Identify which cell holds the provided text, then report its [X, Y] central coordinate. 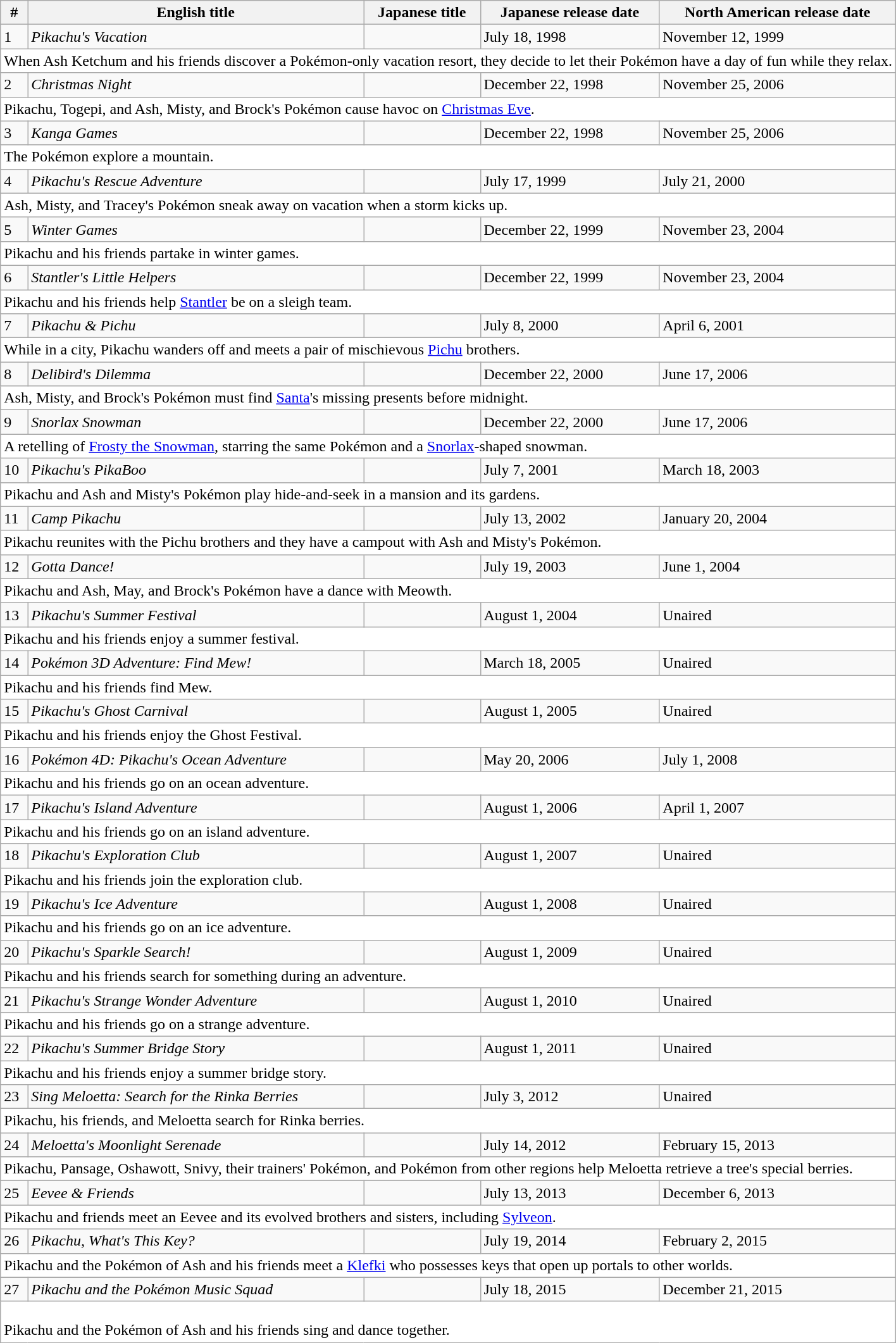
Pikachu's Sparkle Search! [196, 952]
November 12, 1999 [778, 37]
6 [14, 277]
16 [14, 759]
17 [14, 808]
Pikachu reunites with the Pichu brothers and they have a campout with Ash and Misty's Pokémon. [448, 542]
Japanese release date [569, 13]
7 [14, 326]
Pikachu and his friends go on an island adventure. [448, 832]
June 1, 2004 [778, 566]
Pikachu and Ash, May, and Brock's Pokémon have a dance with Meowth. [448, 590]
February 2, 2015 [778, 1241]
13 [14, 615]
1 [14, 37]
Pikachu and his friends enjoy a summer festival. [448, 639]
Pikachu, Togepi, and Ash, Misty, and Brock's Pokémon cause havoc on Christmas Eve. [448, 109]
December 6, 2013 [778, 1193]
When Ash Ketchum and his friends discover a Pokémon-only vacation resort, they decide to let their Pokémon have a day of fun while they relax. [448, 61]
Pikachu and his friends partake in winter games. [448, 253]
27 [14, 1289]
Pikachu and his friends go on an ocean adventure. [448, 784]
11 [14, 518]
Winter Games [196, 229]
English title [196, 13]
August 1, 2007 [569, 856]
August 1, 2011 [569, 1048]
4 [14, 181]
Pikachu's Summer Bridge Story [196, 1048]
Pikachu and his friends enjoy the Ghost Festival. [448, 735]
12 [14, 566]
# [14, 13]
Pokémon 4D: Pikachu's Ocean Adventure [196, 759]
July 3, 2012 [569, 1097]
Pikachu and his friends find Mew. [448, 687]
Pikachu and his friends go on an ice adventure. [448, 928]
23 [14, 1097]
Ash, Misty, and Brock's Pokémon must find Santa's missing presents before midnight. [448, 398]
Camp Pikachu [196, 518]
August 1, 2009 [569, 952]
25 [14, 1193]
Pikachu, his friends, and Meloetta search for Rinka berries. [448, 1121]
July 21, 2000 [778, 181]
August 1, 2008 [569, 904]
Pikachu and his friends enjoy a summer bridge story. [448, 1073]
Pikachu and friends meet an Eevee and its evolved brothers and sisters, including Sylveon. [448, 1217]
April 6, 2001 [778, 326]
Pikachu and his friends help Stantler be on a sleigh team. [448, 302]
5 [14, 229]
July 13, 2002 [569, 518]
July 19, 2003 [569, 566]
August 1, 2004 [569, 615]
Pikachu's Rescue Adventure [196, 181]
Kanga Games [196, 133]
Pokémon 3D Adventure: Find Mew! [196, 663]
February 15, 2013 [778, 1145]
Eevee & Friends [196, 1193]
Pikachu & Pichu [196, 326]
9 [14, 422]
10 [14, 470]
North American release date [778, 13]
July 7, 2001 [569, 470]
Pikachu, Pansage, Oshawott, Snivy, their trainers' Pokémon, and Pokémon from other regions help Meloetta retrieve a tree's special berries. [448, 1169]
Stantler's Little Helpers [196, 277]
A retelling of Frosty the Snowman, starring the same Pokémon and a Snorlax-shaped snowman. [448, 446]
Pikachu's Ghost Carnival [196, 711]
Meloetta's Moonlight Serenade [196, 1145]
Pikachu's Exploration Club [196, 856]
Pikachu's Strange Wonder Adventure [196, 1000]
Pikachu and the Pokémon Music Squad [196, 1289]
July 1, 2008 [778, 759]
Pikachu and his friends go on a strange adventure. [448, 1024]
December 21, 2015 [778, 1289]
July 18, 2015 [569, 1289]
Gotta Dance! [196, 566]
March 18, 2003 [778, 470]
While in a city, Pikachu wanders off and meets a pair of mischievous Pichu brothers. [448, 350]
21 [14, 1000]
Delibird's Dilemma [196, 374]
July 8, 2000 [569, 326]
March 18, 2005 [569, 663]
Pikachu and Ash and Misty's Pokémon play hide-and-seek in a mansion and its gardens. [448, 494]
April 1, 2007 [778, 808]
Pikachu's Summer Festival [196, 615]
Pikachu and the Pokémon of Ash and his friends sing and dance together. [448, 1321]
July 13, 2013 [569, 1193]
22 [14, 1048]
Ash, Misty, and Tracey's Pokémon sneak away on vacation when a storm kicks up. [448, 205]
July 17, 1999 [569, 181]
Pikachu's Ice Adventure [196, 904]
20 [14, 952]
July 14, 2012 [569, 1145]
26 [14, 1241]
January 20, 2004 [778, 518]
Sing Meloetta: Search for the Rinka Berries [196, 1097]
August 1, 2010 [569, 1000]
Pikachu's Vacation [196, 37]
Pikachu's Island Adventure [196, 808]
19 [14, 904]
8 [14, 374]
August 1, 2005 [569, 711]
14 [14, 663]
18 [14, 856]
The Pokémon explore a mountain. [448, 157]
July 18, 1998 [569, 37]
Pikachu and his friends search for something during an adventure. [448, 976]
Pikachu, What's This Key? [196, 1241]
15 [14, 711]
Pikachu's PikaBoo [196, 470]
24 [14, 1145]
Pikachu and the Pokémon of Ash and his friends meet a Klefki who possesses keys that open up portals to other worlds. [448, 1265]
3 [14, 133]
Christmas Night [196, 85]
2 [14, 85]
Snorlax Snowman [196, 422]
July 19, 2014 [569, 1241]
August 1, 2006 [569, 808]
Japanese title [422, 13]
May 20, 2006 [569, 759]
Pikachu and his friends join the exploration club. [448, 880]
